Search for the cell housing the specified text and yield its (x, y) center coordinate. 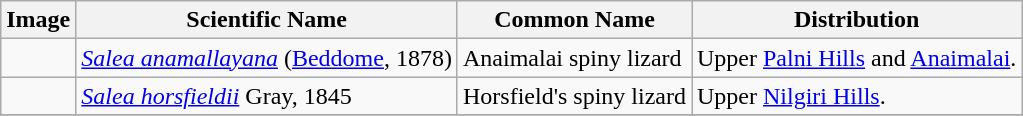
Salea horsfieldii Gray, 1845 (267, 96)
Upper Nilgiri Hills. (857, 96)
Distribution (857, 20)
Image (38, 20)
Upper Palni Hills and Anaimalai. (857, 58)
Anaimalai spiny lizard (574, 58)
Salea anamallayana (Beddome, 1878) (267, 58)
Common Name (574, 20)
Scientific Name (267, 20)
Horsfield's spiny lizard (574, 96)
